Search for the cell housing the specified text and yield its (X, Y) center coordinate. 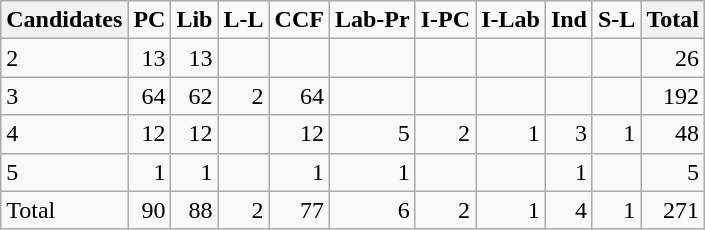
88 (194, 210)
48 (673, 134)
Candidates (64, 20)
Ind (568, 20)
I-PC (445, 20)
PC (150, 20)
I-Lab (511, 20)
Lab-Pr (372, 20)
62 (194, 96)
S-L (616, 20)
Lib (194, 20)
26 (673, 58)
77 (299, 210)
L-L (244, 20)
271 (673, 210)
CCF (299, 20)
192 (673, 96)
90 (150, 210)
6 (372, 210)
